Scan for the cell matching the given text and deliver its (X, Y) coordinate at center. 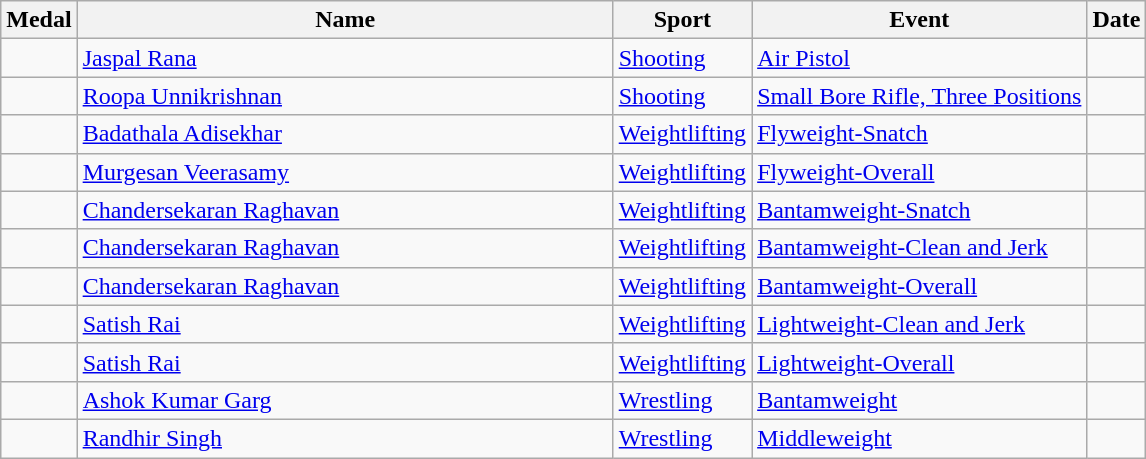
Air Pistol (920, 58)
Lightweight-Overall (920, 362)
Name (345, 20)
Flyweight-Overall (920, 172)
Medal (39, 20)
Bantamweight (920, 400)
Bantamweight-Snatch (920, 210)
Murgesan Veerasamy (345, 172)
Flyweight-Snatch (920, 134)
Bantamweight-Clean and Jerk (920, 248)
Bantamweight-Overall (920, 286)
Date (1116, 20)
Badathala Adisekhar (345, 134)
Small Bore Rifle, Three Positions (920, 96)
Jaspal Rana (345, 58)
Lightweight-Clean and Jerk (920, 324)
Middleweight (920, 438)
Sport (682, 20)
Event (920, 20)
Randhir Singh (345, 438)
Ashok Kumar Garg (345, 400)
Roopa Unnikrishnan (345, 96)
